Provide the [x, y] coordinate of the cell's center where the given text is located.  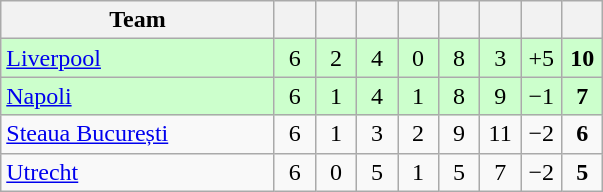
Liverpool [138, 58]
11 [500, 134]
10 [582, 58]
−1 [542, 96]
Team [138, 20]
Steaua București [138, 134]
+5 [542, 58]
Napoli [138, 96]
Utrecht [138, 172]
